Return the (X, Y) coordinate for the center point of the cell that contains the specified text.  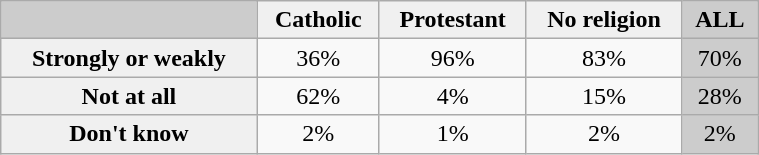
ALL (720, 20)
28% (720, 96)
Not at all (129, 96)
70% (720, 58)
No religion (604, 20)
1% (452, 134)
15% (604, 96)
62% (318, 96)
Protestant (452, 20)
Catholic (318, 20)
83% (604, 58)
Don't know (129, 134)
Strongly or weakly (129, 58)
4% (452, 96)
36% (318, 58)
96% (452, 58)
